Return the (X, Y) coordinate for the center point of the cell that contains the specified text.  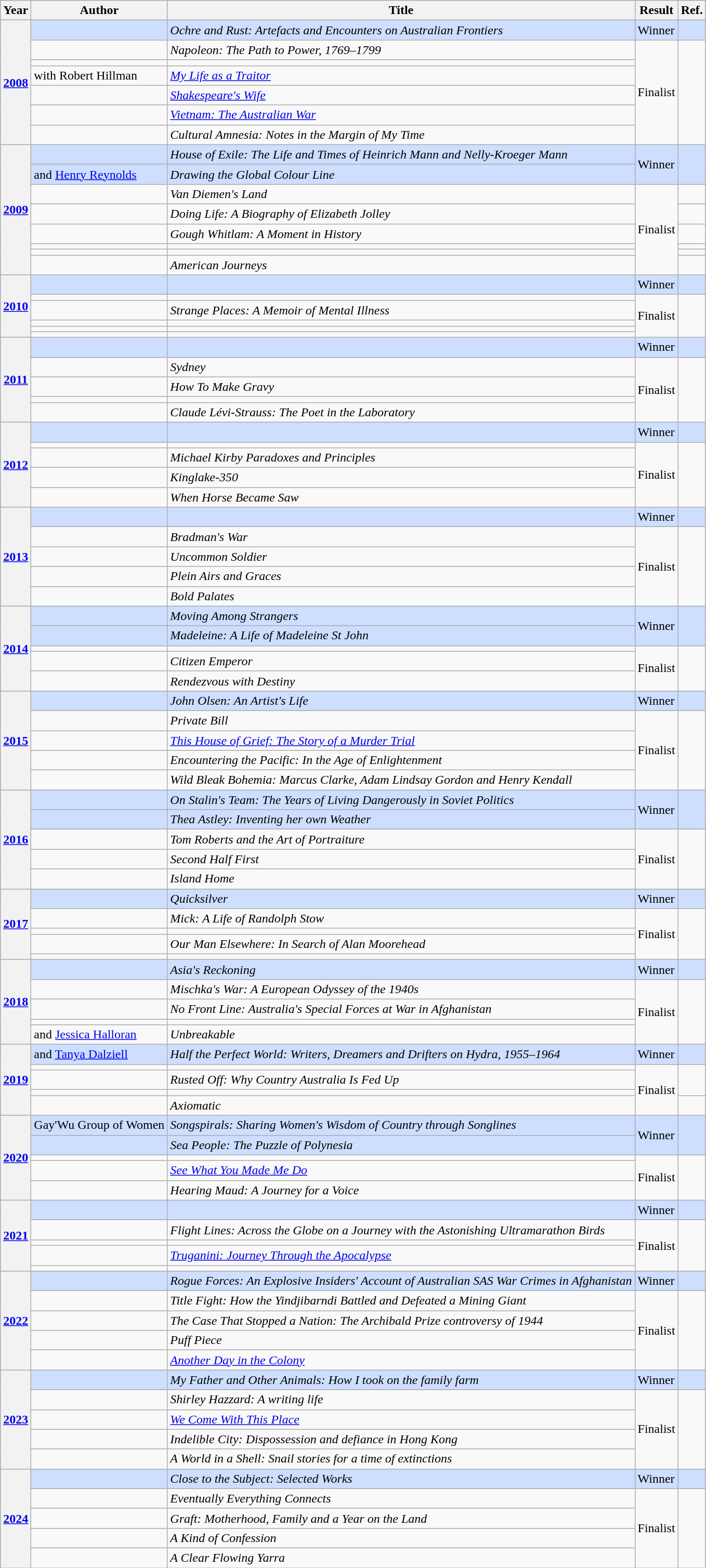
Van Diemen's Land (401, 194)
2014 (16, 649)
with Robert Hillman (99, 75)
How To Make Gravy (401, 387)
2008 (16, 82)
Unbreakable (401, 1035)
Bold Palates (401, 596)
Flight Lines: Across the Globe on a Journey with the Astonishing Ultramarathon Birds (401, 1230)
Tom Roberts and the Art of Portraiture (401, 839)
Michael Kirby Paradoxes and Principles (401, 458)
Our Man Elsewhere: In Search of Alan Moorehead (401, 944)
2023 (16, 1419)
and Tanya Dalziell (99, 1055)
Author (99, 10)
Title Fight: How the Yindjibarndi Battled and Defeated a Mining Giant (401, 1301)
Strange Places: A Memoir of Mental Illness (401, 310)
My Father and Other Animals: How I took on the family farm (401, 1380)
No Front Line: Australia's Special Forces at War in Afghanistan (401, 1009)
This House of Grief: The Story of a Murder Trial (401, 741)
2022 (16, 1321)
Cultural Amnesia: Notes in the Margin of My Time (401, 135)
Kinglake-350 (401, 478)
A World in a Shell: Snail stories for a time of extinctions (401, 1459)
Eventually Everything Connects (401, 1498)
Gay'Wu Group of Women (99, 1125)
2019 (16, 1080)
2021 (16, 1235)
Quicksilver (401, 899)
Year (16, 10)
Another Day in the Colony (401, 1360)
Result (656, 10)
Truganini: Journey Through the Apocalypse (401, 1255)
Drawing the Global Colour Line (401, 174)
Uncommon Soldier (401, 557)
Close to the Subject: Selected Works (401, 1479)
Axiomatic (401, 1105)
Bradman's War (401, 537)
Half the Perfect World: Writers, Dreamers and Drifters on Hydra, 1955–1964 (401, 1055)
Private Bill (401, 720)
Thea Astley: Inventing her own Weather (401, 820)
Napoleon: The Path to Power, 1769–1799 (401, 50)
House of Exile: The Life and Times of Heinrich Mann and Nelly-Kroeger Mann (401, 154)
and Jessica Halloran (99, 1035)
Doing Life: A Biography of Elizabeth Jolley (401, 214)
2015 (16, 740)
2018 (16, 1002)
Sea People: The Puzzle of Polynesia (401, 1145)
American Journeys (401, 265)
2010 (16, 306)
Second Half First (401, 859)
Island Home (401, 879)
Rusted Off: Why Country Australia Is Fed Up (401, 1080)
2016 (16, 839)
Indelible City: Dispossession and defiance in Hong Kong (401, 1439)
A Clear Flowing Yarra (401, 1558)
Sydney (401, 367)
A Kind of Confession (401, 1538)
Madeleine: A Life of Madeleine St John (401, 636)
2013 (16, 557)
Asia's Reckoning (401, 969)
Songspirals: Sharing Women's Wisdom of Country through Songlines (401, 1125)
Ochre and Rust: Artefacts and Encounters on Australian Frontiers (401, 30)
Title (401, 10)
We Come With This Place (401, 1419)
Encountering the Pacific: In the Age of Enlightenment (401, 760)
Puff Piece (401, 1340)
John Olsen: An Artist's Life (401, 701)
Mischka's War: A European Odyssey of the 1940s (401, 989)
Claude Lévi-Strauss: The Poet in the Laboratory (401, 412)
When Horse Became Saw (401, 497)
Mick: A Life of Randolph Stow (401, 918)
Rogue Forces: An Explosive Insiders' Account of Australian SAS War Crimes in Afghanistan (401, 1281)
Hearing Maud: A Journey for a Voice (401, 1190)
The Case That Stopped a Nation: The Archibald Prize controversy of 1944 (401, 1321)
Moving Among Strangers (401, 616)
Graft: Motherhood, Family and a Year on the Land (401, 1518)
Shirley Hazzard: A writing life (401, 1400)
Citizen Emperor (401, 661)
2009 (16, 209)
My Life as a Traitor (401, 75)
Rendezvous with Destiny (401, 681)
2024 (16, 1518)
2020 (16, 1158)
2011 (16, 379)
Gough Whitlam: A Moment in History (401, 233)
On Stalin's Team: The Years of Living Dangerously in Soviet Politics (401, 800)
2012 (16, 465)
Wild Bleak Bohemia: Marcus Clarke, Adam Lindsay Gordon and Henry Kendall (401, 780)
Plein Airs and Graces (401, 576)
Vietnam: The Australian War (401, 115)
and Henry Reynolds (99, 174)
Shakespeare's Wife (401, 95)
See What You Made Me Do (401, 1170)
2017 (16, 924)
Ref. (691, 10)
